Output the [x, y] coordinate of the center of the cell containing the given text.  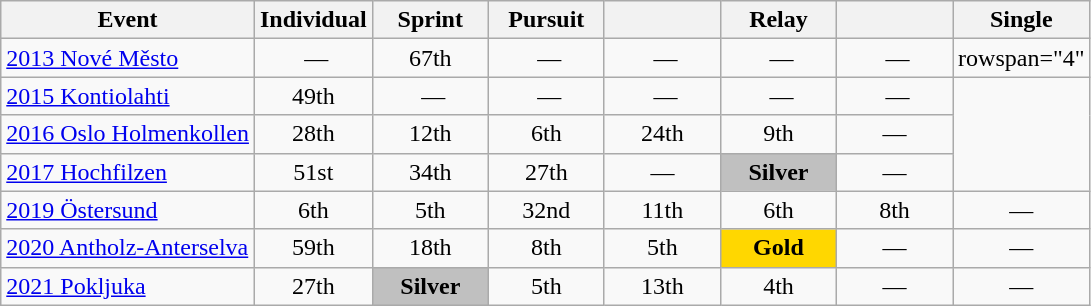
rowspan="4" [1022, 58]
Relay [778, 20]
11th [662, 210]
Pursuit [546, 20]
Single [1022, 20]
51st [313, 172]
2020 Antholz-Anterselva [128, 248]
2015 Kontiolahti [128, 96]
2016 Oslo Holmenkollen [128, 134]
4th [778, 286]
2017 Hochfilzen [128, 172]
Individual [313, 20]
2021 Pokljuka [128, 286]
12th [430, 134]
34th [430, 172]
32nd [546, 210]
9th [778, 134]
2019 Östersund [128, 210]
49th [313, 96]
Gold [778, 248]
Event [128, 20]
18th [430, 248]
28th [313, 134]
13th [662, 286]
2013 Nové Město [128, 58]
67th [430, 58]
59th [313, 248]
24th [662, 134]
Sprint [430, 20]
